Scan for the cell matching the given text and deliver its [x, y] coordinate at center. 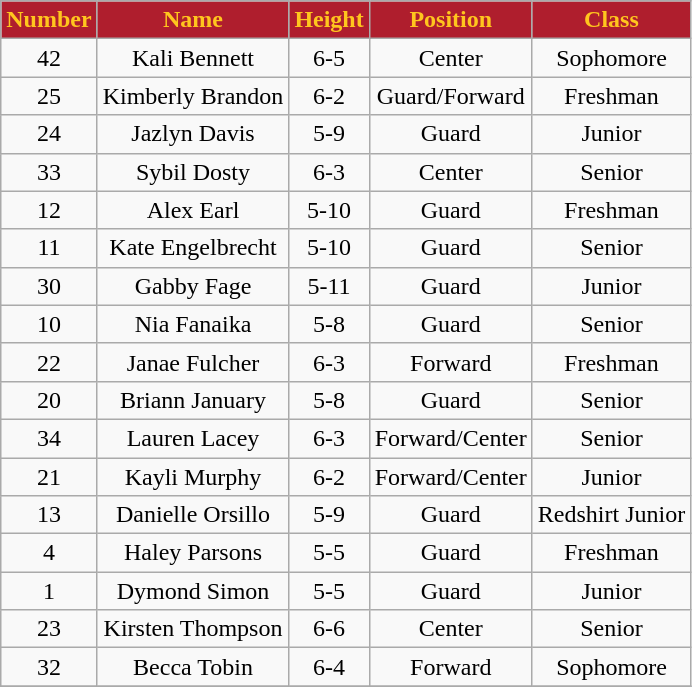
Kayli Murphy [193, 477]
Haley Parsons [193, 553]
33 [49, 172]
30 [49, 286]
25 [49, 96]
Sybil Dosty [193, 172]
5-11 [329, 286]
Jazlyn Davis [193, 134]
13 [49, 515]
6-5 [329, 58]
34 [49, 438]
4 [49, 553]
1 [49, 591]
Height [329, 20]
Position [450, 20]
Nia Fanaika [193, 324]
Janae Fulcher [193, 362]
Briann January [193, 400]
Danielle Orsillo [193, 515]
21 [49, 477]
Redshirt Junior [611, 515]
Kali Bennett [193, 58]
11 [49, 248]
12 [49, 210]
10 [49, 324]
Dymond Simon [193, 591]
Name [193, 20]
Kirsten Thompson [193, 629]
Lauren Lacey [193, 438]
6-6 [329, 629]
Guard/Forward [450, 96]
Class [611, 20]
6-4 [329, 667]
Becca Tobin [193, 667]
24 [49, 134]
22 [49, 362]
23 [49, 629]
32 [49, 667]
42 [49, 58]
Kate Engelbrecht [193, 248]
Number [49, 20]
Alex Earl [193, 210]
Gabby Fage [193, 286]
Kimberly Brandon [193, 96]
20 [49, 400]
